Scan for the cell matching the given text and deliver its [x, y] coordinate at center. 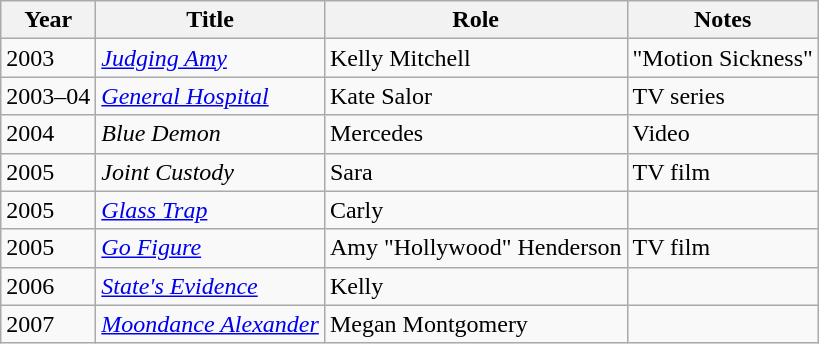
Megan Montgomery [476, 324]
2003–04 [48, 96]
Title [210, 20]
Amy "Hollywood" Henderson [476, 248]
Carly [476, 210]
Role [476, 20]
Go Figure [210, 248]
2007 [48, 324]
Kate Salor [476, 96]
Notes [722, 20]
2003 [48, 58]
Video [722, 134]
State's Evidence [210, 286]
Moondance Alexander [210, 324]
Judging Amy [210, 58]
Kelly Mitchell [476, 58]
Sara [476, 172]
TV series [722, 96]
2004 [48, 134]
Joint Custody [210, 172]
Blue Demon [210, 134]
Glass Trap [210, 210]
General Hospital [210, 96]
"Motion Sickness" [722, 58]
Mercedes [476, 134]
2006 [48, 286]
Year [48, 20]
Kelly [476, 286]
